Search for the cell housing the specified text and yield its [X, Y] center coordinate. 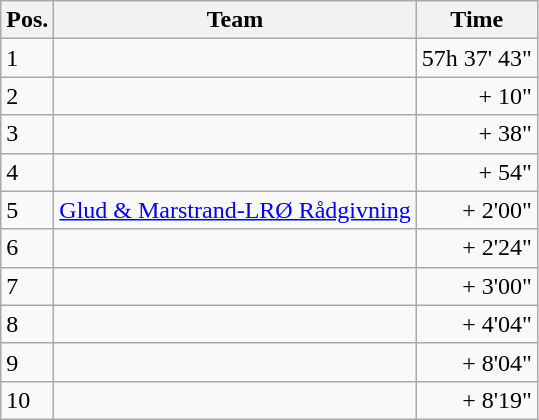
+ 4'04" [476, 324]
+ 8'19" [476, 400]
+ 2'24" [476, 248]
1 [28, 58]
8 [28, 324]
3 [28, 134]
+ 3'00" [476, 286]
2 [28, 96]
10 [28, 400]
+ 38" [476, 134]
+ 10" [476, 96]
9 [28, 362]
6 [28, 248]
4 [28, 172]
5 [28, 210]
Pos. [28, 20]
Glud & Marstrand-LRØ Rådgivning [235, 210]
57h 37' 43" [476, 58]
7 [28, 286]
+ 54" [476, 172]
Time [476, 20]
+ 8'04" [476, 362]
+ 2'00" [476, 210]
Team [235, 20]
